Identify which cell holds the provided text, then report its (x, y) central coordinate. 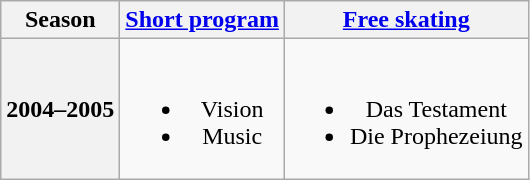
2004–2005 (60, 109)
Vision Music (202, 109)
Season (60, 20)
Free skating (406, 20)
Short program (202, 20)
Das Testament Die Prophezeiung (406, 109)
